Return the [x, y] coordinate for the center point of the cell that contains the specified text.  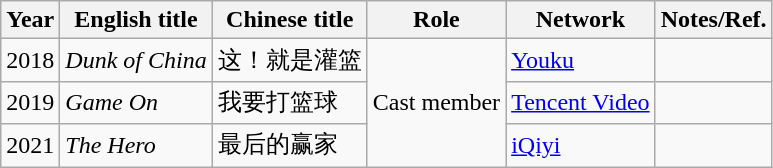
Year [30, 20]
Cast member [436, 103]
最后的赢家 [290, 146]
Notes/Ref. [714, 20]
Game On [136, 102]
Tencent Video [580, 102]
2019 [30, 102]
Role [436, 20]
English title [136, 20]
Chinese title [290, 20]
Dunk of China [136, 60]
Network [580, 20]
2021 [30, 146]
我要打篮球 [290, 102]
Youku [580, 60]
The Hero [136, 146]
2018 [30, 60]
这！就是灌篮 [290, 60]
iQiyi [580, 146]
